Determine the (X, Y) coordinate at the center of the cell enclosing the given text.  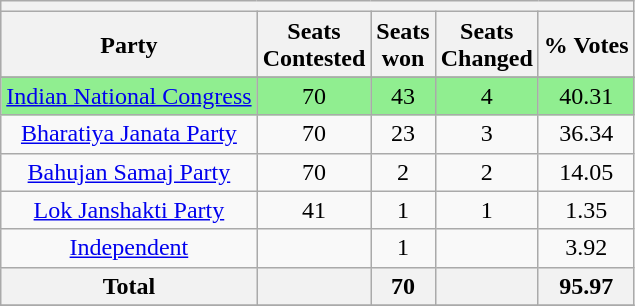
Bharatiya Janata Party (129, 134)
23 (403, 134)
43 (403, 96)
95.97 (586, 286)
% Votes (586, 44)
Seatswon (403, 44)
3.92 (586, 248)
1.35 (586, 210)
36.34 (586, 134)
Indian National Congress (129, 96)
14.05 (586, 172)
Lok Janshakti Party (129, 210)
Total (129, 286)
40.31 (586, 96)
Independent (129, 248)
3 (486, 134)
Party (129, 44)
SeatsContested (314, 44)
Seats Changed (486, 44)
4 (486, 96)
41 (314, 210)
Bahujan Samaj Party (129, 172)
